Find where the given text appears and provide that cell's center as [X, Y] coordinate. 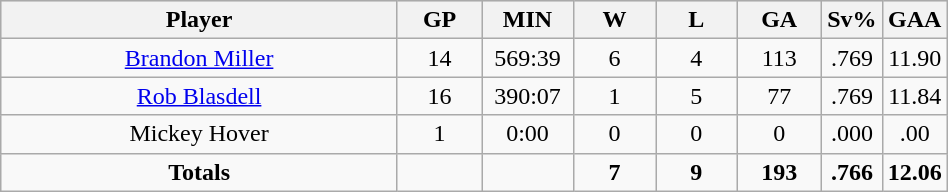
11.90 [914, 58]
Sv% [852, 20]
569:39 [528, 58]
0:00 [528, 134]
Mickey Hover [200, 134]
4 [696, 58]
GAA [914, 20]
6 [614, 58]
5 [696, 96]
Brandon Miller [200, 58]
14 [439, 58]
390:07 [528, 96]
GP [439, 20]
113 [780, 58]
Totals [200, 172]
16 [439, 96]
7 [614, 172]
.000 [852, 134]
L [696, 20]
GA [780, 20]
9 [696, 172]
.00 [914, 134]
193 [780, 172]
11.84 [914, 96]
77 [780, 96]
Player [200, 20]
12.06 [914, 172]
.766 [852, 172]
MIN [528, 20]
Rob Blasdell [200, 96]
W [614, 20]
